Provide the (X, Y) coordinate of the cell's center where the given text is located.  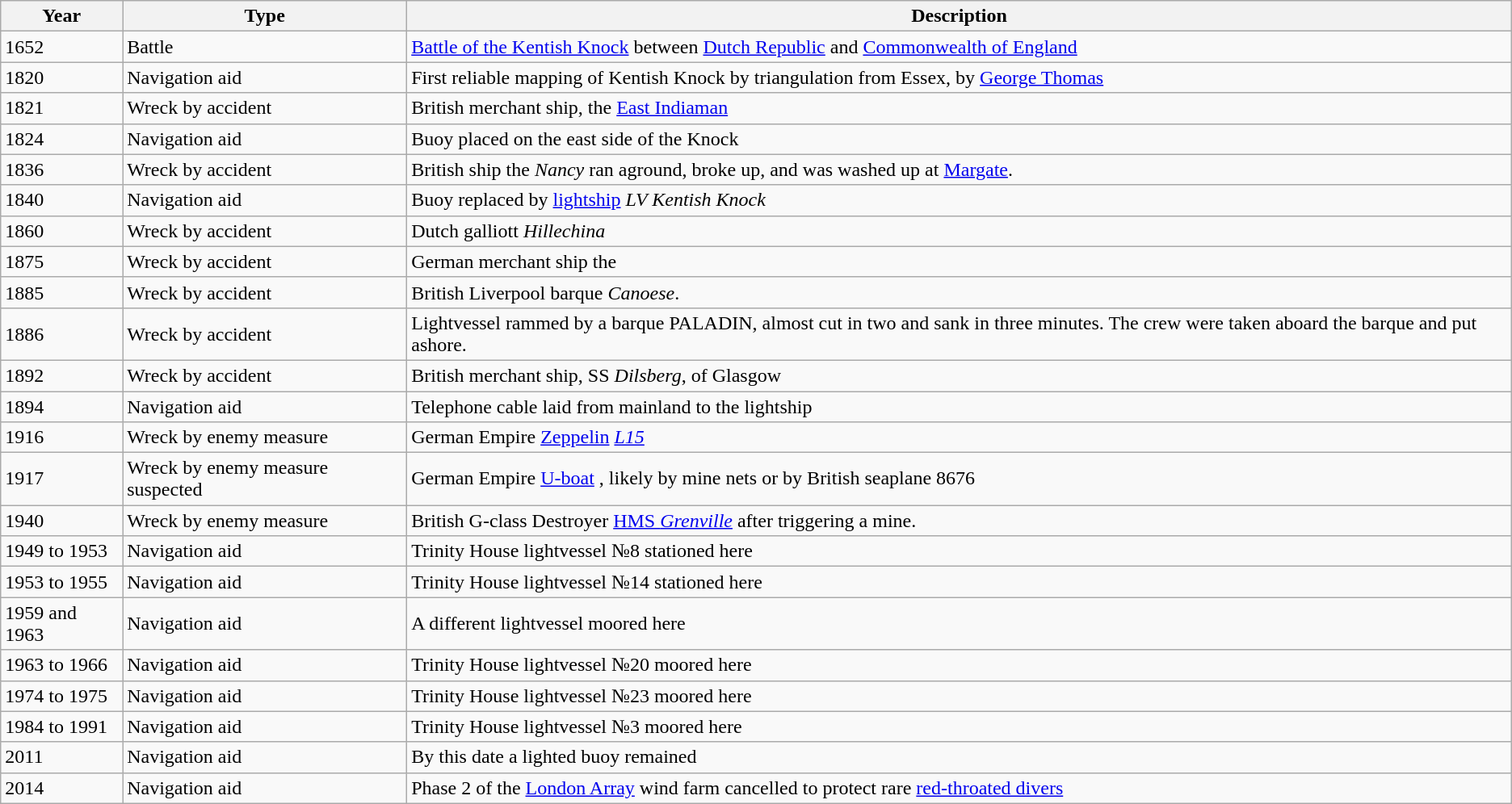
Trinity House lightvessel №14 stationed here (960, 582)
By this date a lighted buoy remained (960, 757)
1949 to 1953 (61, 551)
1860 (61, 231)
1820 (61, 77)
2014 (61, 788)
Buoy placed on the east side of the Knock (960, 139)
Phase 2 of the London Array wind farm cancelled to protect rare red-throated divers (960, 788)
Type (265, 16)
1885 (61, 292)
1875 (61, 262)
Telephone cable laid from mainland to the lightship (960, 406)
British Liverpool barque Canoese. (960, 292)
1836 (61, 170)
Wreck by enemy measure suspected (265, 479)
A different lightvessel moored here (960, 623)
Trinity House lightvessel №23 moored here (960, 696)
German Empire Zeppelin L15 (960, 438)
Year (61, 16)
German Empire U-boat , likely by mine nets or by British seaplane 8676 (960, 479)
1959 and 1963 (61, 623)
1892 (61, 375)
Trinity House lightvessel №8 stationed here (960, 551)
2011 (61, 757)
Description (960, 16)
1974 to 1975 (61, 696)
British G-class Destroyer HMS Grenville after triggering a mine. (960, 521)
British ship the Nancy ran aground, broke up, and was washed up at Margate. (960, 170)
Trinity House lightvessel №20 moored here (960, 665)
Trinity House lightvessel №3 moored here (960, 727)
First reliable mapping of Kentish Knock by triangulation from Essex, by George Thomas (960, 77)
1940 (61, 521)
1963 to 1966 (61, 665)
British merchant ship, SS Dilsberg, of Glasgow (960, 375)
1652 (61, 47)
Buoy replaced by lightship LV Kentish Knock (960, 200)
Dutch galliott Hillechina (960, 231)
1953 to 1955 (61, 582)
Battle of the Kentish Knock between Dutch Republic and Commonwealth of England (960, 47)
Lightvessel rammed by a barque PALADIN, almost cut in two and sank in three minutes. The crew were taken aboard the barque and put ashore. (960, 334)
1917 (61, 479)
British merchant ship, the East Indiaman (960, 108)
Battle (265, 47)
1886 (61, 334)
1824 (61, 139)
1840 (61, 200)
1894 (61, 406)
German merchant ship the (960, 262)
1821 (61, 108)
1916 (61, 438)
1984 to 1991 (61, 727)
